Search for the cell housing the specified text and yield its [x, y] center coordinate. 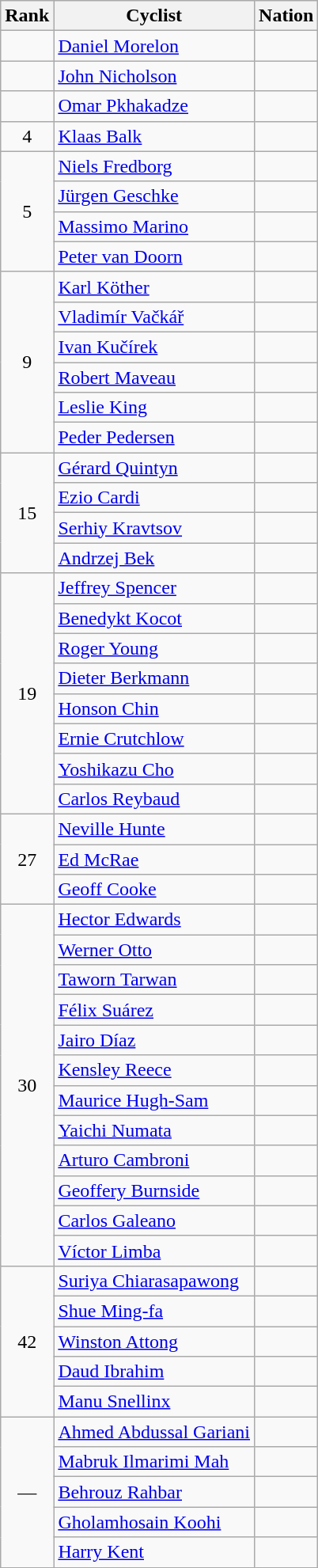
Ahmed Abdussal Gariani [154, 1432]
Shue Ming-fa [154, 1311]
9 [27, 362]
Leslie King [154, 408]
4 [27, 136]
Yaichi Numata [154, 1130]
Kensley Reece [154, 1070]
Rank [27, 16]
Behrouz Rahbar [154, 1492]
Ivan Kučírek [154, 347]
5 [27, 211]
Félix Suárez [154, 1010]
Jairo Díaz [154, 1040]
Vladimír Vačkář [154, 317]
Peter van Doorn [154, 256]
30 [27, 1086]
Dieter Berkmann [154, 678]
Nation [286, 16]
Neville Hunte [154, 829]
15 [27, 513]
Werner Otto [154, 950]
Niels Fredborg [154, 166]
Maurice Hugh-Sam [154, 1100]
Karl Köther [154, 287]
Jürgen Geschke [154, 196]
Daniel Morelon [154, 46]
Carlos Reybaud [154, 799]
Peder Pedersen [154, 438]
John Nicholson [154, 76]
Serhiy Kravtsov [154, 528]
Ernie Crutchlow [154, 738]
Geoffery Burnside [154, 1190]
Carlos Galeano [154, 1221]
Ezio Cardi [154, 498]
Arturo Cambroni [154, 1160]
Mabruk Ilmarimi Mah [154, 1462]
Suriya Chiarasapawong [154, 1281]
Manu Snellinx [154, 1402]
Massimo Marino [154, 226]
Yoshikazu Cho [154, 769]
Cyclist [154, 16]
Víctor Limba [154, 1251]
Benedykt Kocot [154, 618]
Daud Ibrahim [154, 1372]
42 [27, 1341]
Roger Young [154, 648]
Honson Chin [154, 708]
Harry Kent [154, 1552]
19 [27, 693]
Robert Maveau [154, 378]
Geoff Cooke [154, 890]
27 [27, 859]
Jeffrey Spencer [154, 588]
Omar Pkhakadze [154, 106]
Klaas Balk [154, 136]
Andrzej Bek [154, 558]
Gérard Quintyn [154, 468]
— [27, 1492]
Ed McRae [154, 859]
Taworn Tarwan [154, 980]
Hector Edwards [154, 920]
Winston Attong [154, 1342]
Gholamhosain Koohi [154, 1522]
